Scan for the cell matching the given text and deliver its [x, y] coordinate at center. 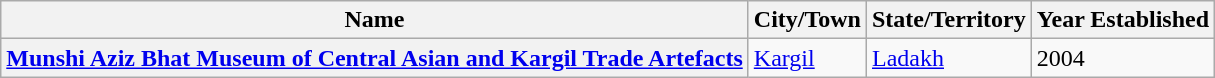
Name [375, 20]
State/Territory [948, 20]
City/Town [807, 20]
Kargil [807, 58]
Year Established [1122, 20]
2004 [1122, 58]
Ladakh [948, 58]
Munshi Aziz Bhat Museum of Central Asian and Kargil Trade Artefacts [375, 58]
